Detect which cell encompasses the target text, then output its [x, y] center coordinate. 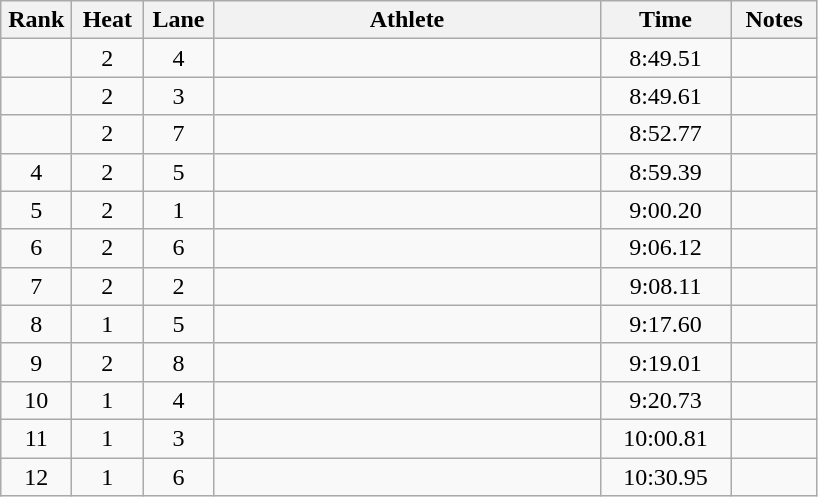
9 [36, 362]
Rank [36, 20]
9:08.11 [666, 286]
10:00.81 [666, 438]
Time [666, 20]
11 [36, 438]
Heat [108, 20]
9:00.20 [666, 210]
Lane [178, 20]
9:20.73 [666, 400]
9:17.60 [666, 324]
8:52.77 [666, 134]
Athlete [407, 20]
12 [36, 477]
8:49.61 [666, 96]
8:49.51 [666, 58]
9:06.12 [666, 248]
10 [36, 400]
Notes [774, 20]
10:30.95 [666, 477]
8:59.39 [666, 172]
9:19.01 [666, 362]
